Find where the given text appears and provide that cell's center as (X, Y) coordinate. 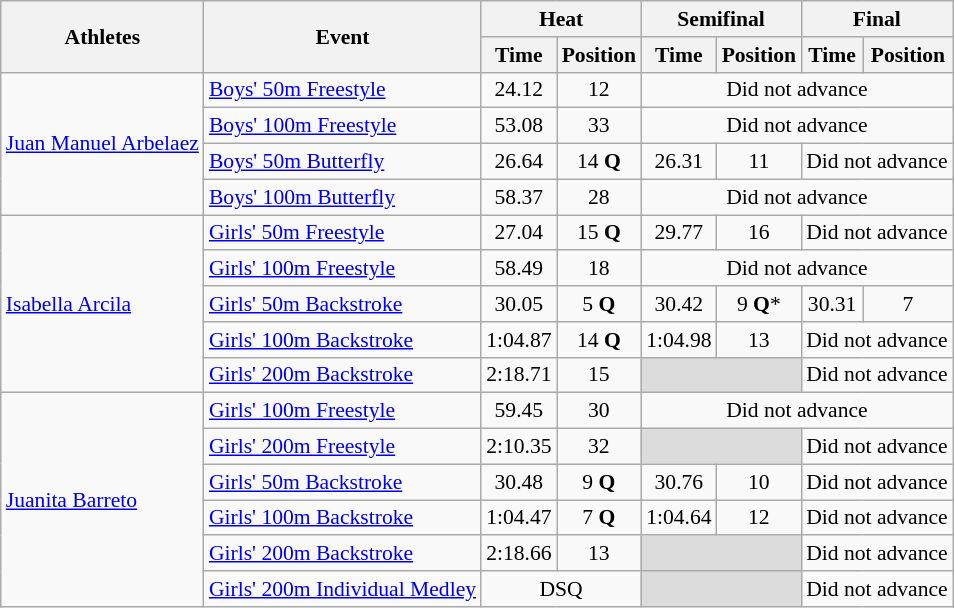
Semifinal (721, 19)
Final (877, 19)
16 (759, 233)
Heat (561, 19)
18 (599, 269)
53.08 (518, 126)
10 (759, 482)
Athletes (102, 36)
Girls' 200m Individual Medley (342, 589)
28 (599, 197)
7 (908, 304)
Juan Manuel Arbelaez (102, 143)
33 (599, 126)
29.77 (678, 233)
30.05 (518, 304)
15 Q (599, 233)
Boys' 100m Freestyle (342, 126)
5 Q (599, 304)
27.04 (518, 233)
9 Q* (759, 304)
15 (599, 375)
1:04.64 (678, 518)
11 (759, 162)
Isabella Arcila (102, 304)
Boys' 100m Butterfly (342, 197)
30.48 (518, 482)
32 (599, 447)
59.45 (518, 411)
Boys' 50m Butterfly (342, 162)
26.64 (518, 162)
2:10.35 (518, 447)
30.76 (678, 482)
24.12 (518, 90)
1:04.98 (678, 340)
Event (342, 36)
26.31 (678, 162)
2:18.66 (518, 554)
Girls' 200m Freestyle (342, 447)
1:04.87 (518, 340)
9 Q (599, 482)
58.37 (518, 197)
30 (599, 411)
Juanita Barreto (102, 500)
30.42 (678, 304)
7 Q (599, 518)
DSQ (561, 589)
58.49 (518, 269)
Boys' 50m Freestyle (342, 90)
30.31 (832, 304)
Girls' 50m Freestyle (342, 233)
1:04.47 (518, 518)
2:18.71 (518, 375)
